For the text-containing cell, return its midpoint in (X, Y) coordinate format. 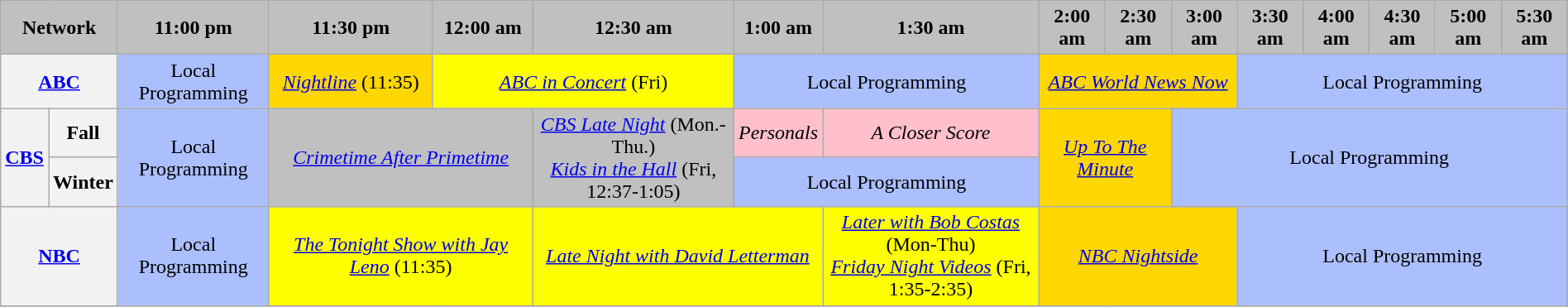
1:00 am (779, 28)
ABC (60, 81)
2:00 am (1072, 28)
Network (60, 28)
NBC (60, 257)
NBC Nightside (1138, 257)
12:00 am (483, 28)
Later with Bob Costas (Mon-Thu) Friday Night Videos (Fri, 1:35-2:35) (931, 257)
4:30 am (1403, 28)
5:30 am (1534, 28)
5:00 am (1468, 28)
CBS Late Night (Mon.-Thu.) Kids in the Hall (Fri, 12:37-1:05) (633, 157)
2:30 am (1138, 28)
3:30 am (1270, 28)
Late Night with David Letterman (677, 257)
Personals (779, 133)
ABC in Concert (Fri) (583, 81)
Fall (83, 133)
Up To The Minute (1105, 157)
4:00 am (1336, 28)
The Tonight Show with Jay Leno (11:35) (400, 257)
ABC World News Now (1138, 81)
Crimetime After Primetime (400, 157)
CBS (25, 157)
Nightline (11:35) (351, 81)
12:30 am (633, 28)
3:00 am (1204, 28)
Winter (83, 182)
11:00 pm (194, 28)
1:30 am (931, 28)
11:30 pm (351, 28)
A Closer Score (931, 133)
